Return the (X, Y) coordinate for the center point of the cell that contains the specified text.  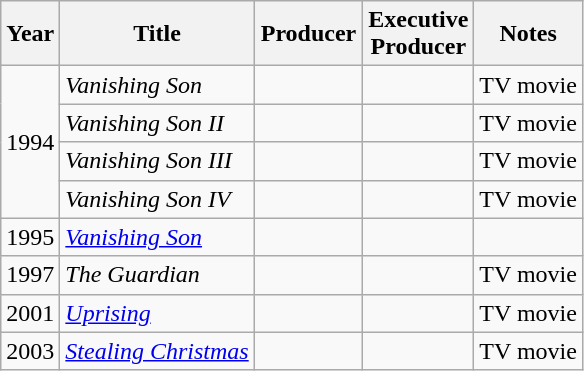
Vanishing Son IV (157, 199)
Title (157, 34)
1997 (30, 275)
2003 (30, 351)
Uprising (157, 313)
Vanishing Son III (157, 161)
2001 (30, 313)
Producer (308, 34)
Stealing Christmas (157, 351)
Vanishing Son II (157, 123)
1994 (30, 142)
ExecutiveProducer (418, 34)
Notes (528, 34)
Year (30, 34)
1995 (30, 237)
The Guardian (157, 275)
